Capture the cell that displays the provided text and extract its [x, y] central coordinate. 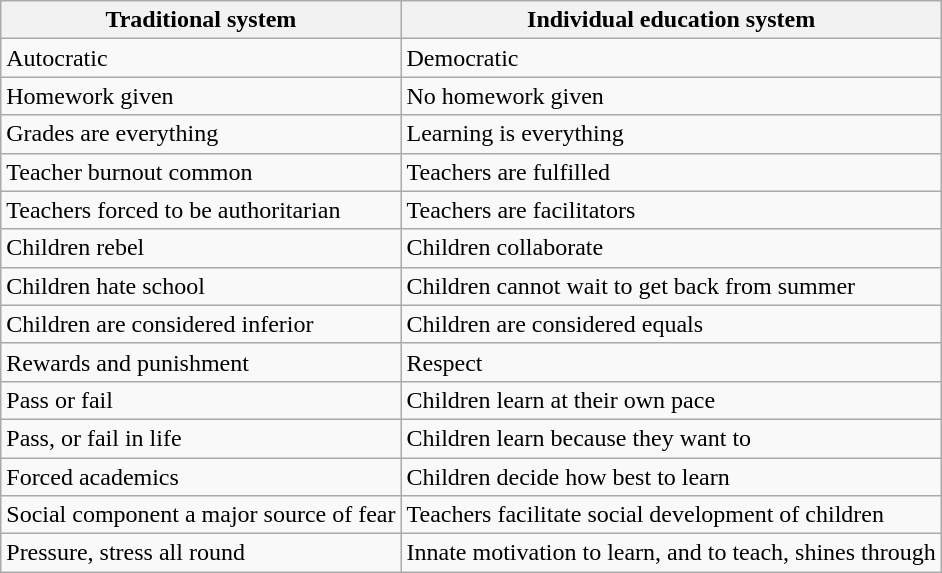
Pressure, stress all round [201, 553]
Forced academics [201, 477]
Children learn because they want to [671, 438]
Children collaborate [671, 248]
Learning is everything [671, 134]
Social component a major source of fear [201, 515]
Innate motivation to learn, and to teach, shines through [671, 553]
Respect [671, 362]
Individual education system [671, 20]
Teacher burnout common [201, 172]
Teachers facilitate social development of children [671, 515]
Children rebel [201, 248]
Children decide how best to learn [671, 477]
Rewards and punishment [201, 362]
Pass, or fail in life [201, 438]
Teachers are fulfilled [671, 172]
Homework given [201, 96]
Grades are everything [201, 134]
Autocratic [201, 58]
Pass or fail [201, 400]
Democratic [671, 58]
Children are considered inferior [201, 324]
Children learn at their own pace [671, 400]
Children are considered equals [671, 324]
No homework given [671, 96]
Teachers forced to be authoritarian [201, 210]
Children hate school [201, 286]
Children cannot wait to get back from summer [671, 286]
Teachers are facilitators [671, 210]
Traditional system [201, 20]
